Provide the [x, y] coordinate of the cell's center where the given text is located.  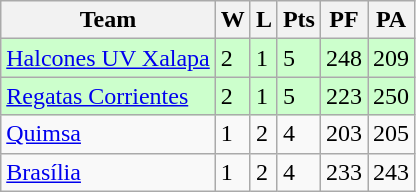
Brasília [108, 172]
PA [392, 20]
Regatas Corrientes [108, 96]
205 [392, 134]
L [264, 20]
Pts [298, 20]
243 [392, 172]
209 [392, 58]
250 [392, 96]
248 [344, 58]
Halcones UV Xalapa [108, 58]
Team [108, 20]
233 [344, 172]
PF [344, 20]
203 [344, 134]
W [232, 20]
223 [344, 96]
Quimsa [108, 134]
